Return (X, Y) of the center of cell containing provided text 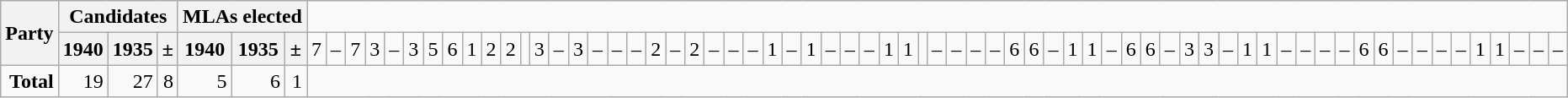
19 (82, 81)
27 (133, 81)
MLAs elected (242, 17)
Candidates (118, 17)
Party (29, 33)
8 (167, 81)
Total (29, 81)
